Search for the cell housing the specified text and yield its [x, y] center coordinate. 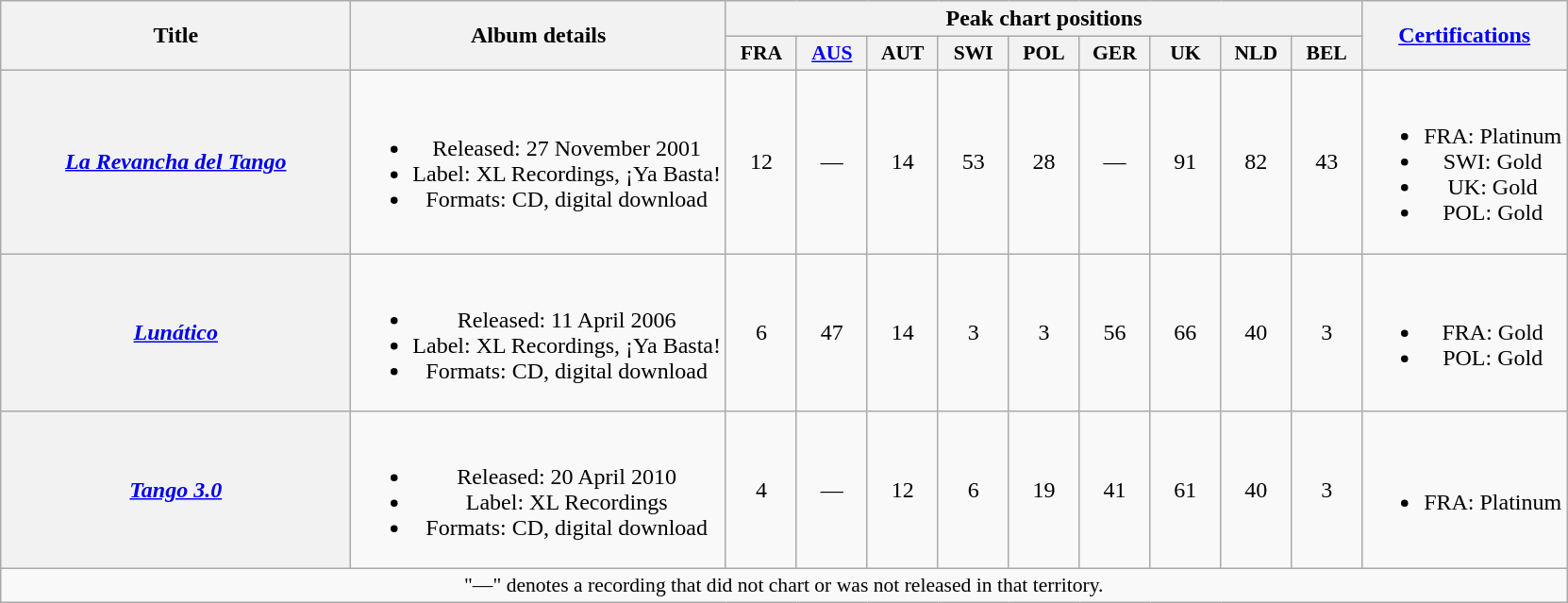
47 [832, 332]
POL [1043, 54]
FRA: PlatinumSWI: GoldUK: GoldPOL: Gold [1464, 161]
La Revancha del Tango [175, 161]
AUT [902, 54]
43 [1326, 161]
FRA: GoldPOL: Gold [1464, 332]
53 [974, 161]
Released: 27 November 2001Label: XL Recordings, ¡Ya Basta!Formats: CD, digital download [539, 161]
SWI [974, 54]
Released: 20 April 2010Label: XL RecordingsFormats: CD, digital download [539, 491]
FRA: Platinum [1464, 491]
Peak chart positions [1043, 19]
Tango 3.0 [175, 491]
61 [1185, 491]
Lunático [175, 332]
BEL [1326, 54]
66 [1185, 332]
"—" denotes a recording that did not chart or was not released in that territory. [784, 586]
GER [1115, 54]
FRA [760, 54]
NLD [1257, 54]
AUS [832, 54]
28 [1043, 161]
Title [175, 36]
82 [1257, 161]
4 [760, 491]
Certifications [1464, 36]
Album details [539, 36]
UK [1185, 54]
56 [1115, 332]
41 [1115, 491]
19 [1043, 491]
Released: 11 April 2006Label: XL Recordings, ¡Ya Basta!Formats: CD, digital download [539, 332]
91 [1185, 161]
